Identify which cell holds the provided text, then report its [X, Y] central coordinate. 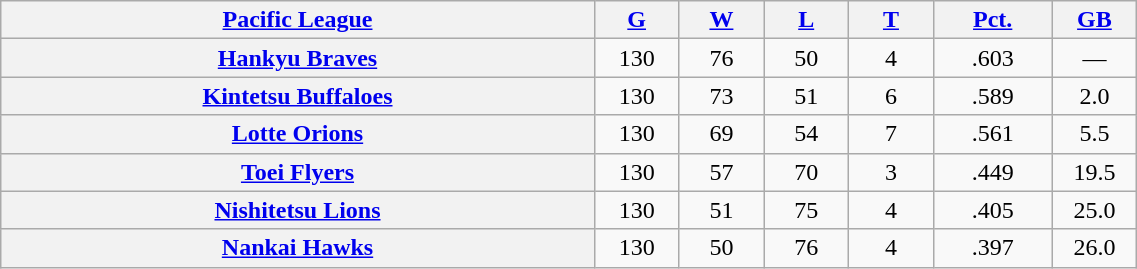
6 [892, 96]
Toei Flyers [298, 172]
54 [806, 134]
73 [722, 96]
G [636, 20]
69 [722, 134]
.603 [992, 58]
L [806, 20]
.449 [992, 172]
3 [892, 172]
19.5 [1094, 172]
T [892, 20]
.397 [992, 248]
2.0 [1094, 96]
.405 [992, 210]
26.0 [1094, 248]
7 [892, 134]
Nishitetsu Lions [298, 210]
Pct. [992, 20]
Pacific League [298, 20]
Kintetsu Buffaloes [298, 96]
75 [806, 210]
.589 [992, 96]
W [722, 20]
Lotte Orions [298, 134]
GB [1094, 20]
— [1094, 58]
5.5 [1094, 134]
Hankyu Braves [298, 58]
57 [722, 172]
25.0 [1094, 210]
Nankai Hawks [298, 248]
.561 [992, 134]
70 [806, 172]
